Locate the cell with the specified text and output its [x, y] center coordinate. 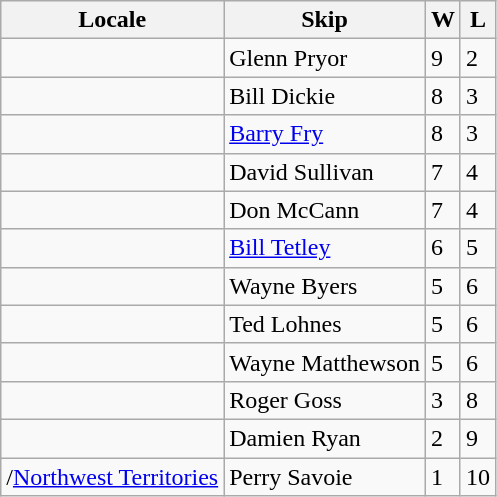
Bill Tetley [325, 248]
David Sullivan [325, 172]
Skip [325, 20]
Barry Fry [325, 134]
Perry Savoie [325, 477]
Wayne Byers [325, 286]
10 [478, 477]
Don McCann [325, 210]
/Northwest Territories [112, 477]
Damien Ryan [325, 438]
Locale [112, 20]
Wayne Matthewson [325, 362]
Glenn Pryor [325, 58]
Bill Dickie [325, 96]
Roger Goss [325, 400]
1 [442, 477]
Ted Lohnes [325, 324]
W [442, 20]
L [478, 20]
